Output the [X, Y] coordinate of the center of the cell containing the given text.  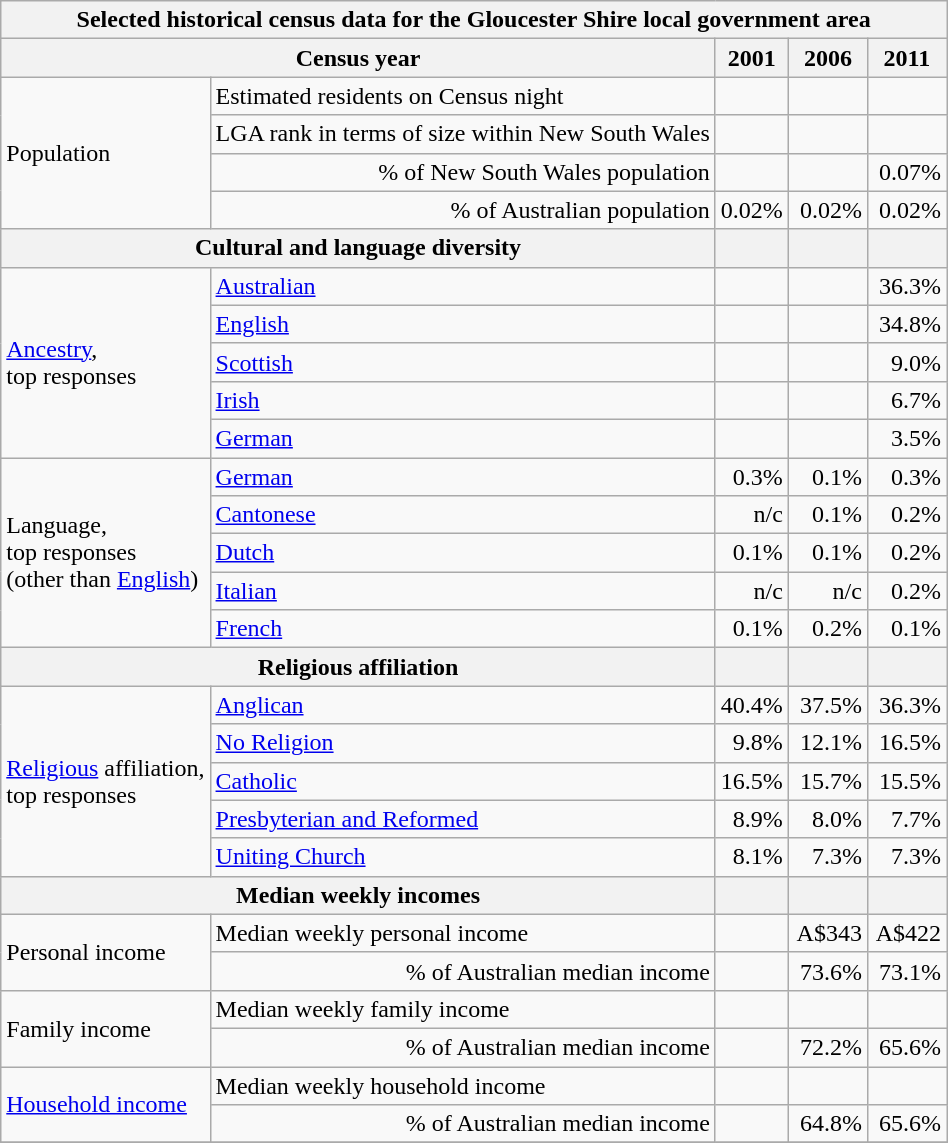
2006 [828, 58]
Population [106, 153]
2011 [906, 58]
English [462, 324]
40.4% [752, 705]
Cultural and language diversity [358, 248]
Median weekly personal income [462, 933]
Catholic [462, 781]
Median weekly incomes [358, 895]
15.5% [906, 781]
Census year [358, 58]
A$343 [828, 933]
Scottish [462, 362]
Irish [462, 400]
Ancestry,top responses [106, 362]
Language,top responses(other than English) [106, 553]
LGA rank in terms of size within New South Wales [462, 134]
73.6% [828, 971]
8.9% [752, 819]
Uniting Church [462, 857]
3.5% [906, 438]
Dutch [462, 553]
Cantonese [462, 515]
% of New South Wales population [462, 172]
73.1% [906, 971]
Australian [462, 286]
0.07% [906, 172]
8.0% [828, 819]
9.0% [906, 362]
No Religion [462, 743]
Estimated residents on Census night [462, 96]
8.1% [752, 857]
Religious affiliation,top responses [106, 781]
15.7% [828, 781]
2001 [752, 58]
Median weekly family income [462, 1009]
Anglican [462, 705]
34.8% [906, 324]
Presbyterian and Reformed [462, 819]
Italian [462, 591]
37.5% [828, 705]
Household income [106, 1104]
% of Australian population [462, 210]
12.1% [828, 743]
Personal income [106, 952]
Religious affiliation [358, 667]
French [462, 629]
9.8% [752, 743]
Family income [106, 1028]
A$422 [906, 933]
7.7% [906, 819]
6.7% [906, 400]
72.2% [828, 1047]
Median weekly household income [462, 1085]
64.8% [828, 1124]
Selected historical census data for the Gloucester Shire local government area [474, 20]
